Identify which cell holds the provided text, then report its [x, y] central coordinate. 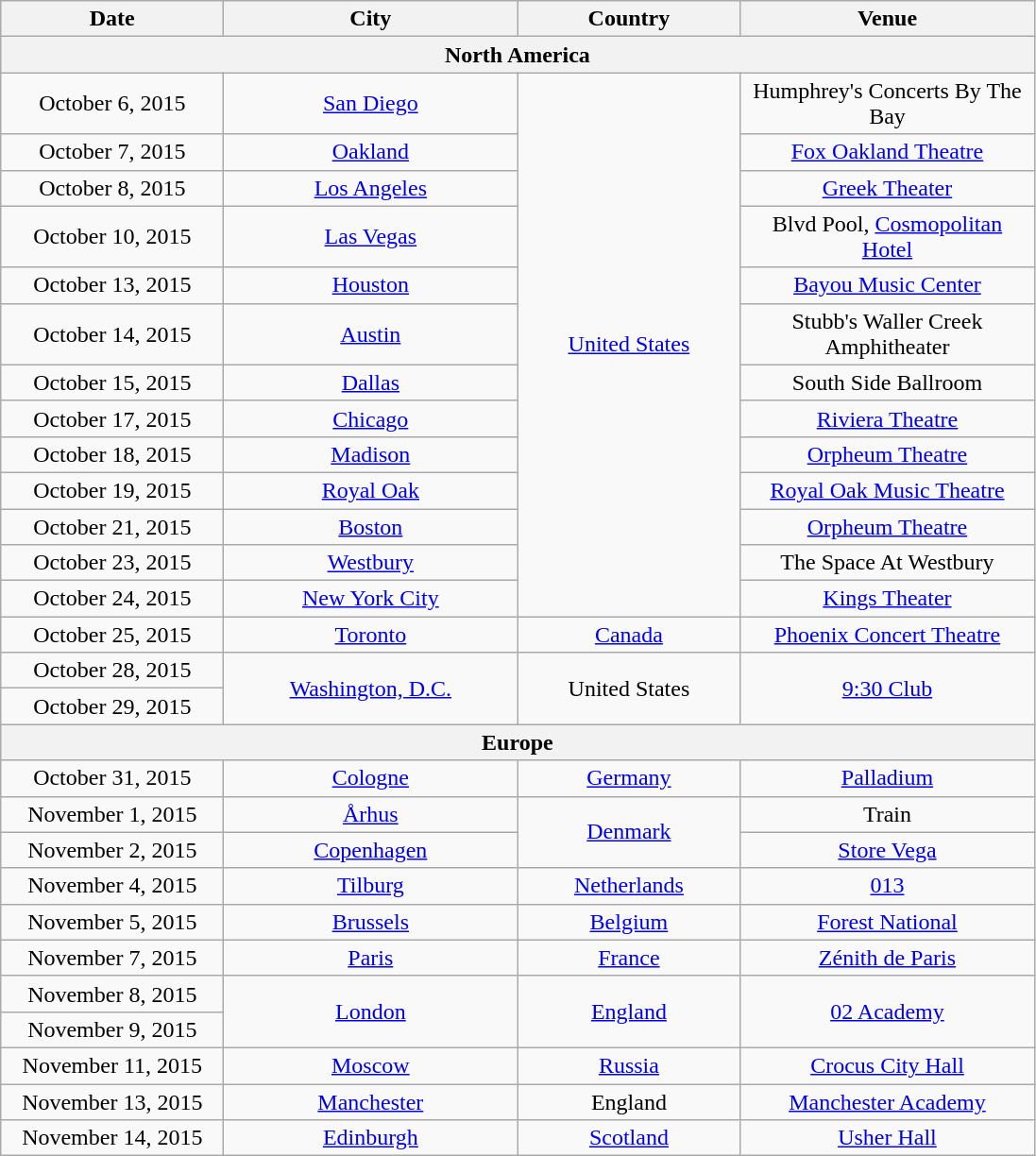
October 6, 2015 [112, 104]
October 29, 2015 [112, 706]
October 23, 2015 [112, 563]
November 9, 2015 [112, 1029]
Washington, D.C. [370, 688]
October 21, 2015 [112, 526]
November 14, 2015 [112, 1138]
02 Academy [888, 1011]
Moscow [370, 1065]
October 14, 2015 [112, 334]
Canada [629, 635]
November 13, 2015 [112, 1102]
November 1, 2015 [112, 814]
Royal Oak Music Theatre [888, 490]
Venue [888, 19]
New York City [370, 599]
Houston [370, 285]
9:30 Club [888, 688]
Netherlands [629, 886]
October 18, 2015 [112, 454]
Royal Oak [370, 490]
Zénith de Paris [888, 958]
Blvd Pool, Cosmopolitan Hotel [888, 236]
City [370, 19]
October 25, 2015 [112, 635]
North America [518, 55]
Germany [629, 778]
Edinburgh [370, 1138]
October 8, 2015 [112, 188]
Toronto [370, 635]
Dallas [370, 382]
Oakland [370, 152]
October 31, 2015 [112, 778]
Date [112, 19]
Austin [370, 334]
Madison [370, 454]
Belgium [629, 922]
Århus [370, 814]
Country [629, 19]
France [629, 958]
Stubb's Waller Creek Amphitheater [888, 334]
Humphrey's Concerts By The Bay [888, 104]
Fox Oakland Theatre [888, 152]
The Space At Westbury [888, 563]
October 10, 2015 [112, 236]
Manchester [370, 1102]
Riviera Theatre [888, 418]
Copenhagen [370, 850]
November 7, 2015 [112, 958]
South Side Ballroom [888, 382]
Manchester Academy [888, 1102]
Westbury [370, 563]
Boston [370, 526]
November 4, 2015 [112, 886]
Tilburg [370, 886]
Bayou Music Center [888, 285]
Los Angeles [370, 188]
Usher Hall [888, 1138]
October 24, 2015 [112, 599]
Crocus City Hall [888, 1065]
London [370, 1011]
Russia [629, 1065]
November 2, 2015 [112, 850]
Store Vega [888, 850]
Denmark [629, 832]
Chicago [370, 418]
Scotland [629, 1138]
San Diego [370, 104]
Forest National [888, 922]
October 17, 2015 [112, 418]
Las Vegas [370, 236]
October 19, 2015 [112, 490]
October 15, 2015 [112, 382]
November 11, 2015 [112, 1065]
Palladium [888, 778]
Paris [370, 958]
Phoenix Concert Theatre [888, 635]
October 13, 2015 [112, 285]
November 5, 2015 [112, 922]
Europe [518, 742]
Train [888, 814]
Greek Theater [888, 188]
Brussels [370, 922]
013 [888, 886]
October 7, 2015 [112, 152]
November 8, 2015 [112, 994]
October 28, 2015 [112, 671]
Kings Theater [888, 599]
Cologne [370, 778]
